Extract the (X, Y) coordinate from the center of the cell holding the provided text.  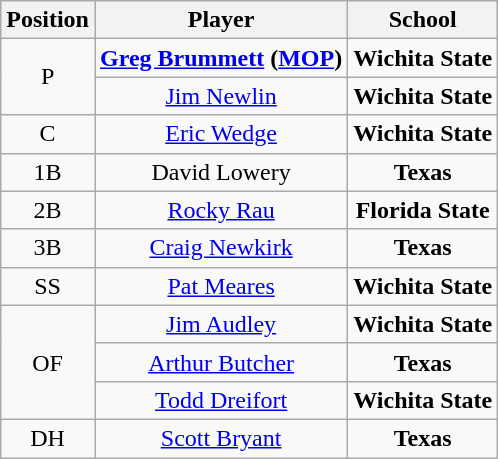
3B (48, 248)
DH (48, 438)
Jim Audley (220, 324)
Rocky Rau (220, 210)
SS (48, 286)
C (48, 134)
Scott Bryant (220, 438)
Eric Wedge (220, 134)
Florida State (423, 210)
Player (220, 20)
1B (48, 172)
Jim Newlin (220, 96)
Pat Meares (220, 286)
Craig Newkirk (220, 248)
OF (48, 362)
Position (48, 20)
David Lowery (220, 172)
Greg Brummett (MOP) (220, 58)
School (423, 20)
Arthur Butcher (220, 362)
Todd Dreifort (220, 400)
P (48, 77)
2B (48, 210)
